Capture the cell that displays the provided text and extract its [x, y] central coordinate. 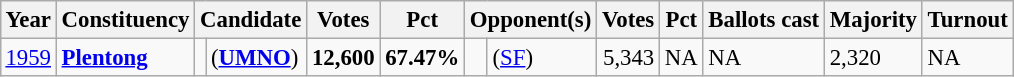
Plentong [125, 57]
(SF) [542, 57]
Ballots cast [764, 20]
1959 [28, 57]
12,600 [344, 57]
Turnout [968, 20]
Majority [873, 20]
2,320 [873, 57]
5,343 [628, 57]
Opponent(s) [530, 20]
Year [28, 20]
(UMNO) [256, 57]
Constituency [125, 20]
Candidate [251, 20]
67.47% [422, 57]
